Scan for the cell matching the given text and deliver its [x, y] coordinate at center. 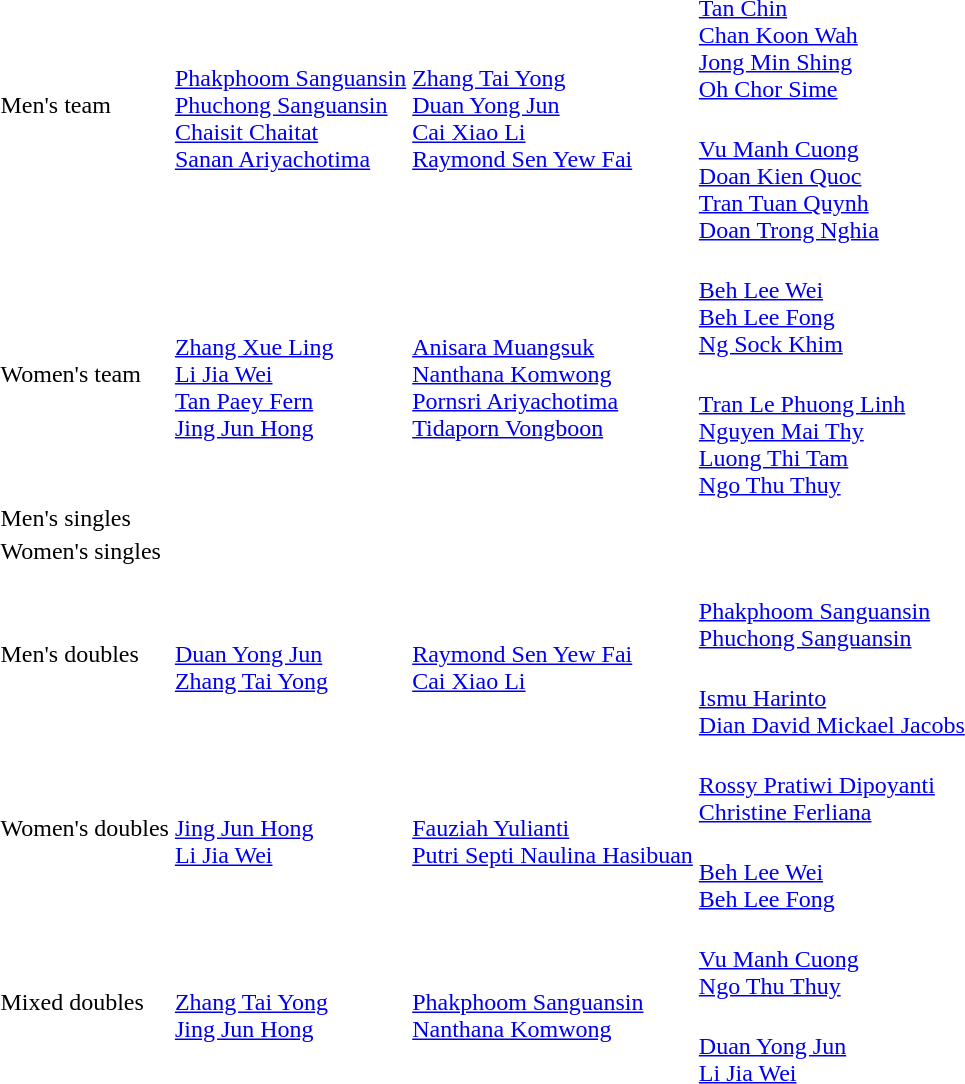
Raymond Sen Yew Fai Cai Xiao Li [553, 654]
Jing Jun Hong Li Jia Wei [290, 828]
Fauziah Yulianti Putri Septi Naulina Hasibuan [553, 828]
Zhang Xue Ling Li Jia Wei Tan Paey Fern Jing Jun Hong [290, 374]
Duan Yong Jun Zhang Tai Yong [290, 654]
Anisara Muangsuk Nanthana Komwong Pornsri Ariyachotima Tidaporn Vongboon [553, 374]
